Provide the (x, y) coordinate of the cell's center where the given text is located.  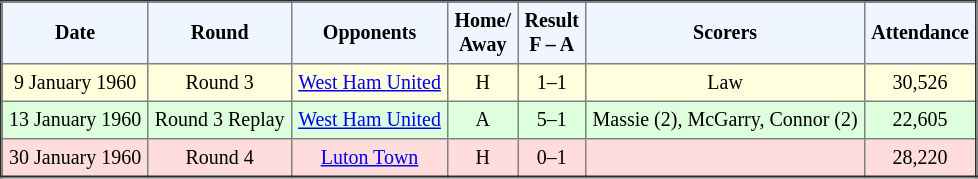
Round 3 (220, 83)
Opponents (369, 33)
28,220 (920, 158)
5–1 (552, 120)
Luton Town (369, 158)
A (483, 120)
22,605 (920, 120)
1–1 (552, 83)
30 January 1960 (75, 158)
Round 4 (220, 158)
9 January 1960 (75, 83)
0–1 (552, 158)
Round (220, 33)
Scorers (726, 33)
13 January 1960 (75, 120)
Home/Away (483, 33)
ResultF – A (552, 33)
Attendance (920, 33)
Date (75, 33)
30,526 (920, 83)
Law (726, 83)
Massie (2), McGarry, Connor (2) (726, 120)
Round 3 Replay (220, 120)
